From the cell containing the given text, extract its center point as (x, y) coordinate. 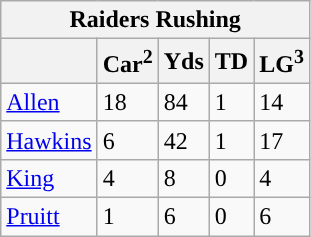
TD (231, 62)
84 (184, 102)
Hawkins (49, 140)
Car2 (128, 62)
8 (184, 178)
King (49, 178)
Allen (49, 102)
Pruitt (49, 217)
14 (282, 102)
Raiders Rushing (156, 20)
LG3 (282, 62)
Yds (184, 62)
17 (282, 140)
42 (184, 140)
18 (128, 102)
